Return the [x, y] coordinate for the center point of the cell that contains the specified text.  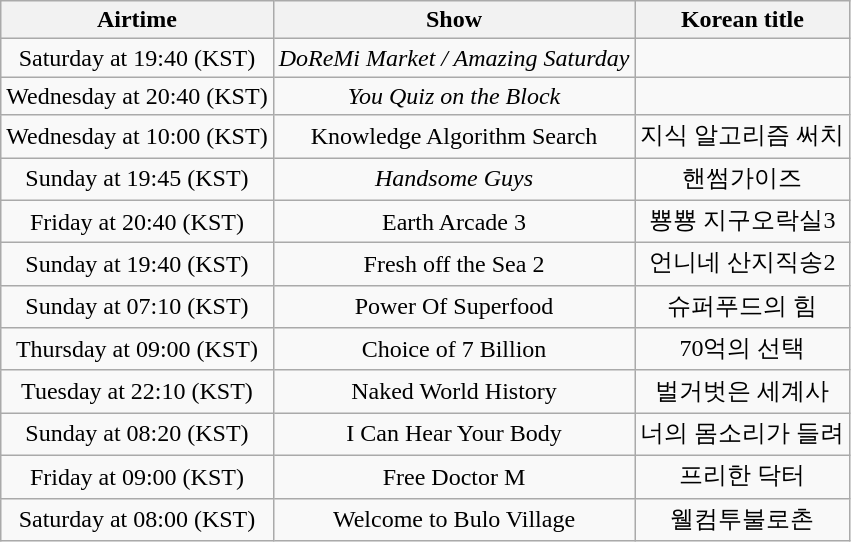
뿅뿅 지구오락실3 [742, 222]
Saturday at 19:40 (KST) [137, 58]
Free Doctor M [454, 476]
Welcome to Bulo Village [454, 520]
Wednesday at 10:00 (KST) [137, 136]
Friday at 20:40 (KST) [137, 222]
웰컴투불로촌 [742, 520]
벌거벗은 세계사 [742, 392]
Fresh off the Sea 2 [454, 264]
Sunday at 19:40 (KST) [137, 264]
Friday at 09:00 (KST) [137, 476]
Tuesday at 22:10 (KST) [137, 392]
너의 몸소리가 들려 [742, 434]
Sunday at 08:20 (KST) [137, 434]
Sunday at 19:45 (KST) [137, 180]
DoReMi Market / Amazing Saturday [454, 58]
언니네 산지직송2 [742, 264]
Knowledge Algorithm Search [454, 136]
Power Of Superfood [454, 306]
You Quiz on the Block [454, 96]
I Can Hear Your Body [454, 434]
슈퍼푸드의 힘 [742, 306]
지식 알고리즘 써치 [742, 136]
Airtime [137, 20]
프리한 닥터 [742, 476]
Show [454, 20]
70억의 선택 [742, 350]
Wednesday at 20:40 (KST) [137, 96]
Naked World History [454, 392]
Sunday at 07:10 (KST) [137, 306]
Choice of 7 Billion [454, 350]
Korean title [742, 20]
Thursday at 09:00 (KST) [137, 350]
Saturday at 08:00 (KST) [137, 520]
Handsome Guys [454, 180]
핸썸가이즈 [742, 180]
Earth Arcade 3 [454, 222]
